Find where the given text appears and provide that cell's center as (x, y) coordinate. 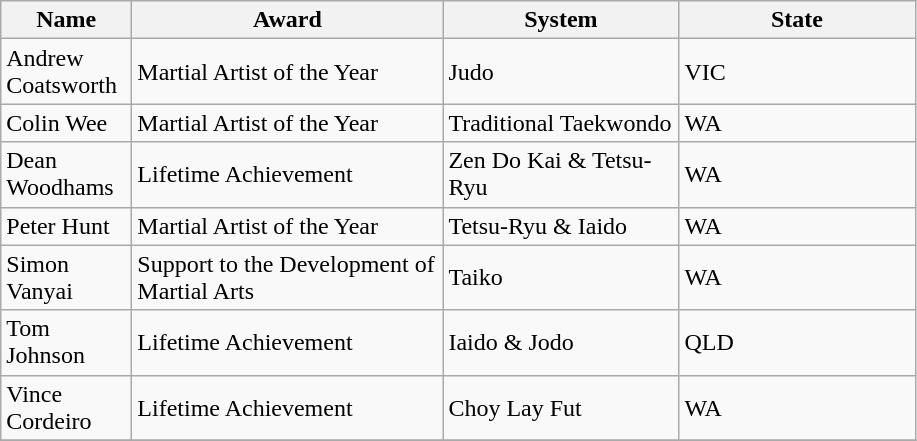
Support to the Development of Martial Arts (288, 278)
Dean Woodhams (66, 174)
VIC (797, 72)
Choy Lay Fut (561, 408)
Simon Vanyai (66, 278)
Award (288, 20)
Tetsu-Ryu & Iaido (561, 226)
QLD (797, 342)
Tom Johnson (66, 342)
Judo (561, 72)
Traditional Taekwondo (561, 123)
Taiko (561, 278)
System (561, 20)
State (797, 20)
Name (66, 20)
Peter Hunt (66, 226)
Zen Do Kai & Tetsu-Ryu (561, 174)
Vince Cordeiro (66, 408)
Iaido & Jodo (561, 342)
Colin Wee (66, 123)
Andrew Coatsworth (66, 72)
